Scan for the cell matching the given text and deliver its (X, Y) coordinate at center. 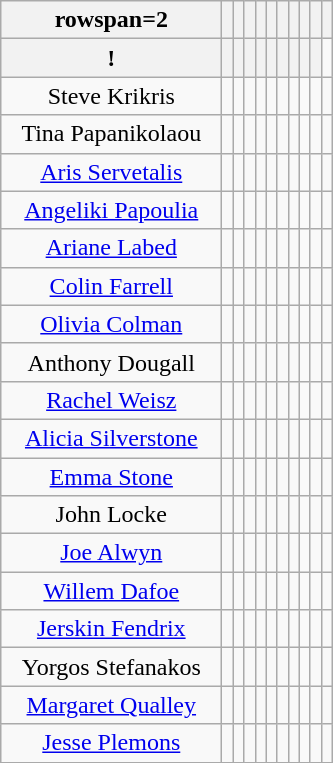
Angeliki Papoulia (112, 210)
Olivia Colman (112, 324)
Willem Dafoe (112, 591)
rowspan=2 (112, 20)
Emma Stone (112, 477)
Joe Alwyn (112, 553)
Tina Papanikolaou (112, 134)
Alicia Silverstone (112, 438)
Anthony Dougall (112, 362)
Jerskin Fendrix (112, 629)
Steve Krikris (112, 96)
Ariane Labed (112, 248)
! (112, 58)
Colin Farrell (112, 286)
Rachel Weisz (112, 400)
Yorgos Stefanakos (112, 667)
Jesse Plemons (112, 743)
Aris Servetalis (112, 172)
John Locke (112, 515)
Margaret Qualley (112, 705)
